Output the (X, Y) coordinate of the center of the cell containing the given text.  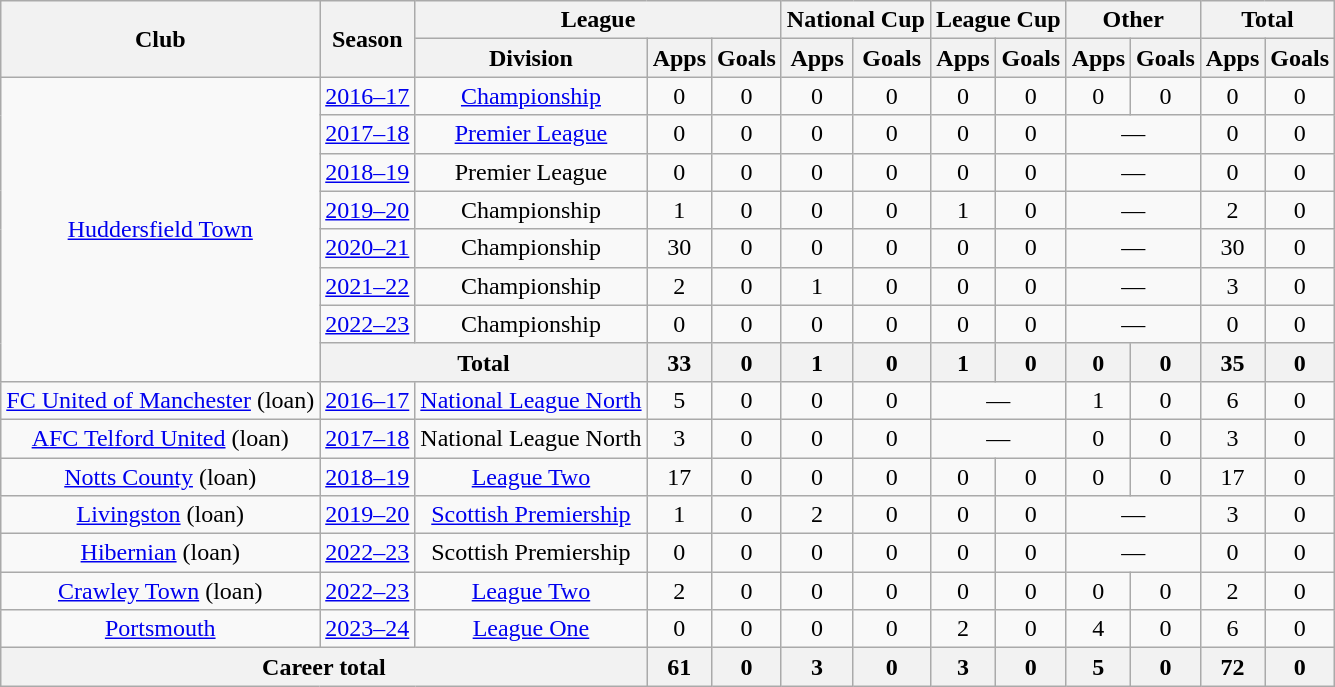
Other (1133, 20)
Hibernian (loan) (160, 553)
National Cup (856, 20)
Club (160, 39)
2020–21 (368, 248)
33 (679, 362)
35 (1232, 362)
Division (531, 58)
Huddersfield Town (160, 229)
61 (679, 667)
Notts County (loan) (160, 477)
Career total (324, 667)
Portsmouth (160, 629)
72 (1232, 667)
4 (1098, 629)
League (598, 20)
2021–22 (368, 286)
Livingston (loan) (160, 515)
AFC Telford United (loan) (160, 438)
2023–24 (368, 629)
Season (368, 39)
League Cup (998, 20)
League One (531, 629)
Crawley Town (loan) (160, 591)
FC United of Manchester (loan) (160, 400)
